Capture the cell that displays the provided text and extract its [X, Y] central coordinate. 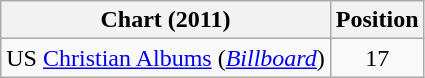
US Christian Albums (Billboard) [166, 58]
17 [377, 58]
Chart (2011) [166, 20]
Position [377, 20]
